Return [X, Y] of the center of cell containing provided text 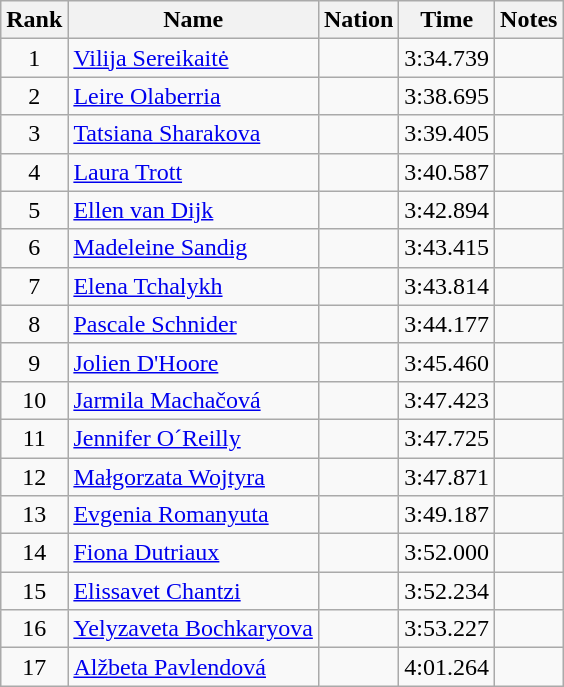
11 [34, 438]
13 [34, 515]
Leire Olaberria [194, 96]
15 [34, 591]
3:45.460 [447, 362]
3:47.725 [447, 438]
3:49.187 [447, 515]
Rank [34, 20]
3:38.695 [447, 96]
Małgorzata Wojtyra [194, 477]
Fiona Dutriaux [194, 553]
Elena Tchalykh [194, 286]
8 [34, 324]
17 [34, 667]
4:01.264 [447, 667]
7 [34, 286]
3:52.000 [447, 553]
Nation [358, 20]
12 [34, 477]
Evgenia Romanyuta [194, 515]
Madeleine Sandig [194, 248]
3:47.871 [447, 477]
Tatsiana Sharakova [194, 134]
Pascale Schnider [194, 324]
10 [34, 400]
Elissavet Chantzi [194, 591]
4 [34, 172]
3:42.894 [447, 210]
14 [34, 553]
Time [447, 20]
Vilija Sereikaitė [194, 58]
3 [34, 134]
16 [34, 629]
Jolien D'Hoore [194, 362]
Name [194, 20]
1 [34, 58]
5 [34, 210]
2 [34, 96]
3:34.739 [447, 58]
Notes [529, 20]
3:43.415 [447, 248]
Jennifer O´Reilly [194, 438]
3:43.814 [447, 286]
3:47.423 [447, 400]
9 [34, 362]
3:52.234 [447, 591]
3:53.227 [447, 629]
Alžbeta Pavlendová [194, 667]
Ellen van Dijk [194, 210]
Jarmila Machačová [194, 400]
Laura Trott [194, 172]
3:44.177 [447, 324]
3:39.405 [447, 134]
Yelyzaveta Bochkaryova [194, 629]
6 [34, 248]
3:40.587 [447, 172]
